Locate the cell with the specified text and output its (X, Y) center coordinate. 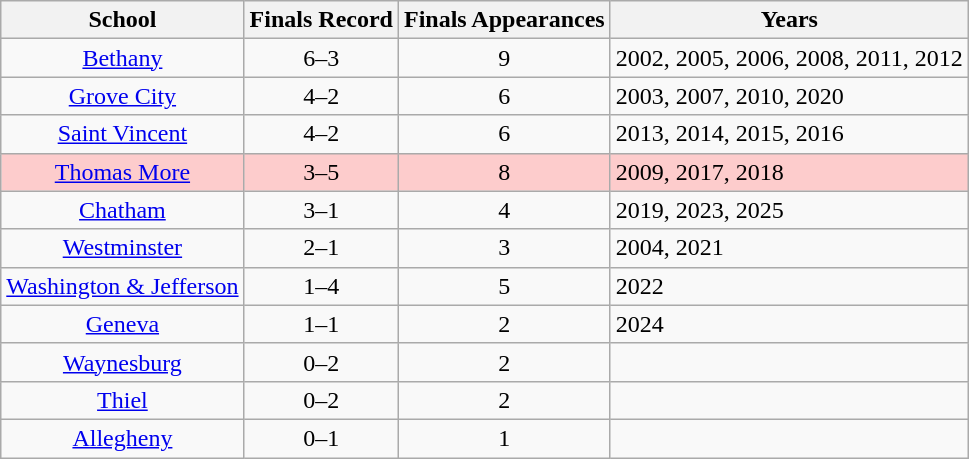
Thomas More (122, 172)
2024 (789, 324)
Washington & Jefferson (122, 286)
Saint Vincent (122, 134)
Allegheny (122, 438)
5 (504, 286)
Westminster (122, 248)
3–1 (321, 210)
1–4 (321, 286)
9 (504, 58)
2002, 2005, 2006, 2008, 2011, 2012 (789, 58)
2009, 2017, 2018 (789, 172)
2004, 2021 (789, 248)
Bethany (122, 58)
3–5 (321, 172)
0–1 (321, 438)
2013, 2014, 2015, 2016 (789, 134)
6–3 (321, 58)
Thiel (122, 400)
3 (504, 248)
Finals Appearances (504, 20)
Waynesburg (122, 362)
2–1 (321, 248)
4 (504, 210)
Chatham (122, 210)
Geneva (122, 324)
Grove City (122, 96)
1–1 (321, 324)
2022 (789, 286)
8 (504, 172)
Years (789, 20)
2003, 2007, 2010, 2020 (789, 96)
2019, 2023, 2025 (789, 210)
School (122, 20)
Finals Record (321, 20)
1 (504, 438)
